Locate the cell with the specified text and output its [X, Y] center coordinate. 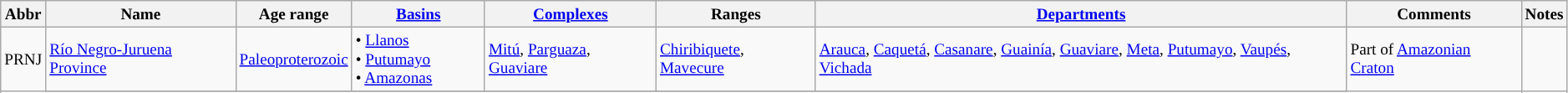
Río Negro-Juruena Province [140, 59]
Age range [294, 14]
Notes [1544, 14]
Chiribiquete, Mavecure [735, 59]
Basins [418, 14]
• Llanos• Putumayo• Amazonas [418, 59]
Paleoproterozoic [294, 59]
Mitú, Parguaza, Guaviare [570, 59]
Abbr [23, 14]
Ranges [735, 14]
Departments [1081, 14]
Comments [1434, 14]
Name [140, 14]
Complexes [570, 14]
Part of Amazonian Craton [1434, 59]
PRNJ [23, 59]
Arauca, Caquetá, Casanare, Guainía, Guaviare, Meta, Putumayo, Vaupés, Vichada [1081, 59]
